Find where the given text appears and provide that cell's center as (X, Y) coordinate. 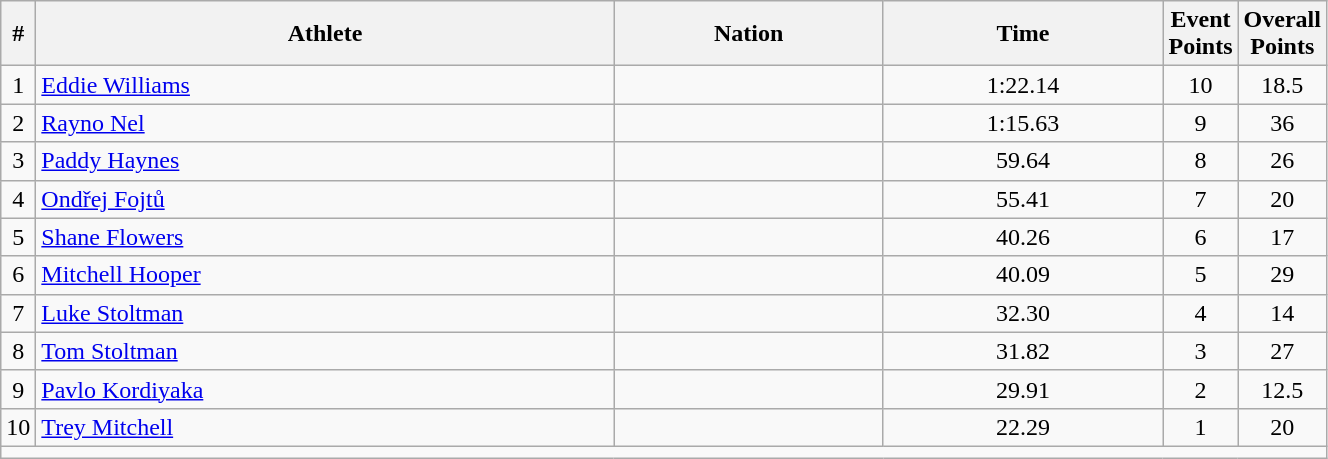
Tom Stoltman (325, 351)
# (18, 34)
Luke Stoltman (325, 313)
36 (1282, 123)
Athlete (325, 34)
40.26 (1023, 237)
Nation (748, 34)
29 (1282, 275)
29.91 (1023, 389)
17 (1282, 237)
Rayno Nel (325, 123)
12.5 (1282, 389)
Paddy Haynes (325, 161)
27 (1282, 351)
Trey Mitchell (325, 427)
14 (1282, 313)
Mitchell Hooper (325, 275)
Pavlo Kordiyaka (325, 389)
18.5 (1282, 85)
Time (1023, 34)
Eddie Williams (325, 85)
55.41 (1023, 199)
59.64 (1023, 161)
32.30 (1023, 313)
Ondřej Fojtů (325, 199)
26 (1282, 161)
22.29 (1023, 427)
31.82 (1023, 351)
40.09 (1023, 275)
Shane Flowers (325, 237)
Event Points (1200, 34)
Overall Points (1282, 34)
1:22.14 (1023, 85)
1:15.63 (1023, 123)
